Find where the given text appears and provide that cell's center as [X, Y] coordinate. 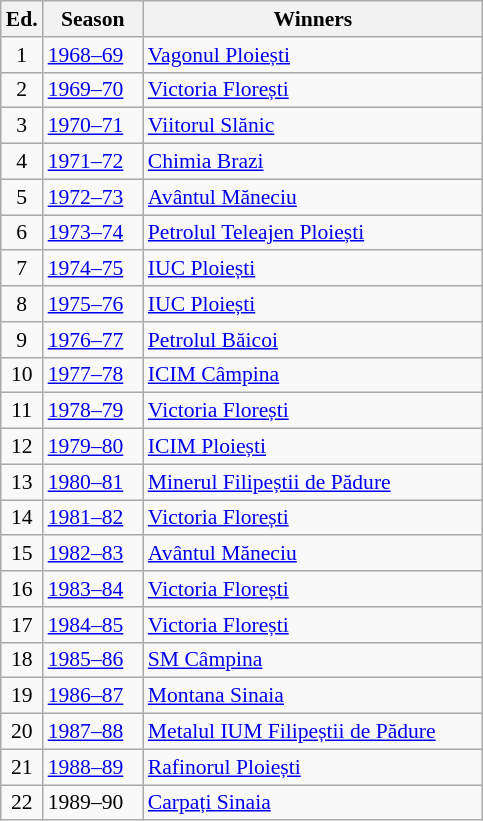
21 [22, 767]
1982–83 [93, 554]
Minerul Filipeștii de Pădure [313, 482]
11 [22, 411]
1971–72 [93, 162]
7 [22, 269]
1978–79 [93, 411]
1974–75 [93, 269]
Vagonul Ploiești [313, 55]
1983–84 [93, 589]
1977–78 [93, 375]
Chimia Brazi [313, 162]
1972–73 [93, 197]
8 [22, 304]
Winners [313, 19]
1 [22, 55]
1970–71 [93, 126]
1976–77 [93, 340]
4 [22, 162]
Viitorul Slănic [313, 126]
1988–89 [93, 767]
17 [22, 625]
1968–69 [93, 55]
1987–88 [93, 732]
Season [93, 19]
1989–90 [93, 803]
Petrolul Teleajen Ploiești [313, 233]
1969–70 [93, 90]
5 [22, 197]
1984–85 [93, 625]
19 [22, 696]
20 [22, 732]
Petrolul Băicoi [313, 340]
1981–82 [93, 518]
Rafinorul Ploiești [313, 767]
1985–86 [93, 660]
1979–80 [93, 447]
6 [22, 233]
Ed. [22, 19]
Montana Sinaia [313, 696]
10 [22, 375]
13 [22, 482]
1986–87 [93, 696]
16 [22, 589]
2 [22, 90]
22 [22, 803]
9 [22, 340]
1973–74 [93, 233]
Metalul IUM Filipeștii de Pădure [313, 732]
ICIM Câmpina [313, 375]
Carpați Sinaia [313, 803]
SM Câmpina [313, 660]
3 [22, 126]
ICIM Ploiești [313, 447]
1980–81 [93, 482]
1975–76 [93, 304]
15 [22, 554]
18 [22, 660]
14 [22, 518]
12 [22, 447]
